Pinpoint the cell where the given text exists, returning its (x, y) midpoint coordinate. 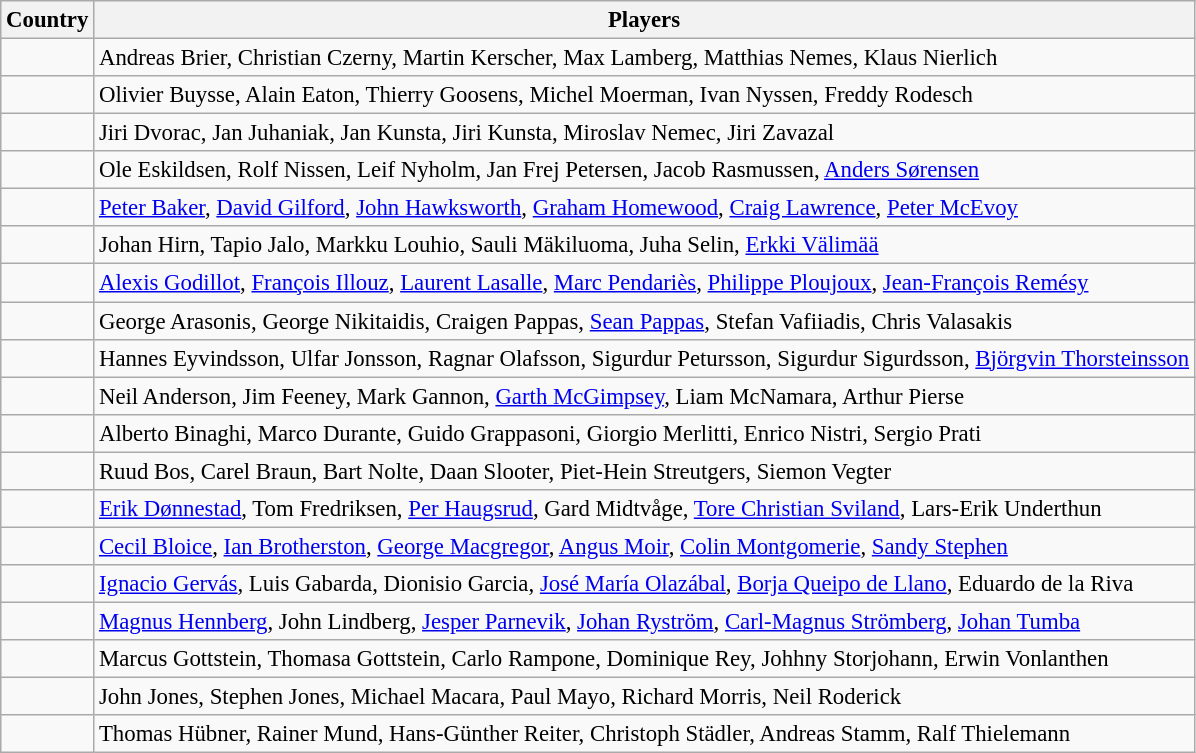
Erik Dønnestad, Tom Fredriksen, Per Haugsrud, Gard Midtvåge, Tore Christian Sviland, Lars-Erik Underthun (644, 509)
Thomas Hübner, Rainer Mund, Hans-Günther Reiter, Christoph Städler, Andreas Stamm, Ralf Thielemann (644, 734)
Magnus Hennberg, John Lindberg, Jesper Parnevik, Johan Ryström, Carl-Magnus Strömberg, Johan Tumba (644, 621)
Alberto Binaghi, Marco Durante, Guido Grappasoni, Giorgio Merlitti, Enrico Nistri, Sergio Prati (644, 433)
Cecil Bloice, Ian Brotherston, George Macgregor, Angus Moir, Colin Montgomerie, Sandy Stephen (644, 546)
Johan Hirn, Tapio Jalo, Markku Louhio, Sauli Mäkiluoma, Juha Selin, Erkki Välimää (644, 245)
Hannes Eyvindsson, Ulfar Jonsson, Ragnar Olafsson, Sigurdur Petursson, Sigurdur Sigurdsson, Björgvin Thorsteinsson (644, 358)
John Jones, Stephen Jones, Michael Macara, Paul Mayo, Richard Morris, Neil Roderick (644, 697)
Jiri Dvorac, Jan Juhaniak, Jan Kunsta, Jiri Kunsta, Miroslav Nemec, Jiri Zavazal (644, 133)
Alexis Godillot, François Illouz, Laurent Lasalle, Marc Pendariès, Philippe Ploujoux, Jean-François Remésy (644, 283)
Ruud Bos, Carel Braun, Bart Nolte, Daan Slooter, Piet-Hein Streutgers, Siemon Vegter (644, 471)
Ignacio Gervás, Luis Gabarda, Dionisio Garcia, José María Olazábal, Borja Queipo de Llano, Eduardo de la Riva (644, 584)
George Arasonis, George Nikitaidis, Craigen Pappas, Sean Pappas, Stefan Vafiiadis, Chris Valasakis (644, 321)
Peter Baker, David Gilford, John Hawksworth, Graham Homewood, Craig Lawrence, Peter McEvoy (644, 208)
Players (644, 20)
Ole Eskildsen, Rolf Nissen, Leif Nyholm, Jan Frej Petersen, Jacob Rasmussen, Anders Sørensen (644, 170)
Marcus Gottstein, Thomasa Gottstein, Carlo Rampone, Dominique Rey, Johhny Storjohann, Erwin Vonlanthen (644, 659)
Neil Anderson, Jim Feeney, Mark Gannon, Garth McGimpsey, Liam McNamara, Arthur Pierse (644, 396)
Andreas Brier, Christian Czerny, Martin Kerscher, Max Lamberg, Matthias Nemes, Klaus Nierlich (644, 58)
Olivier Buysse, Alain Eaton, Thierry Goosens, Michel Moerman, Ivan Nyssen, Freddy Rodesch (644, 95)
Country (48, 20)
